From the cell containing the given text, extract its center point as [X, Y] coordinate. 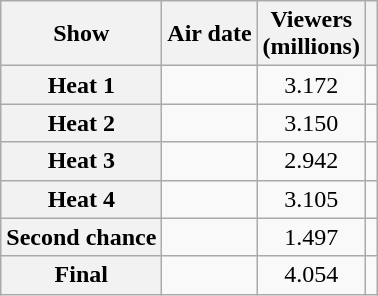
3.105 [311, 199]
3.172 [311, 85]
Heat 3 [82, 161]
2.942 [311, 161]
Heat 1 [82, 85]
Air date [210, 34]
3.150 [311, 123]
Second chance [82, 237]
1.497 [311, 237]
4.054 [311, 275]
Heat 2 [82, 123]
Final [82, 275]
Heat 4 [82, 199]
Show [82, 34]
Viewers(millions) [311, 34]
